Extract the [X, Y] coordinate from the center of the cell holding the provided text.  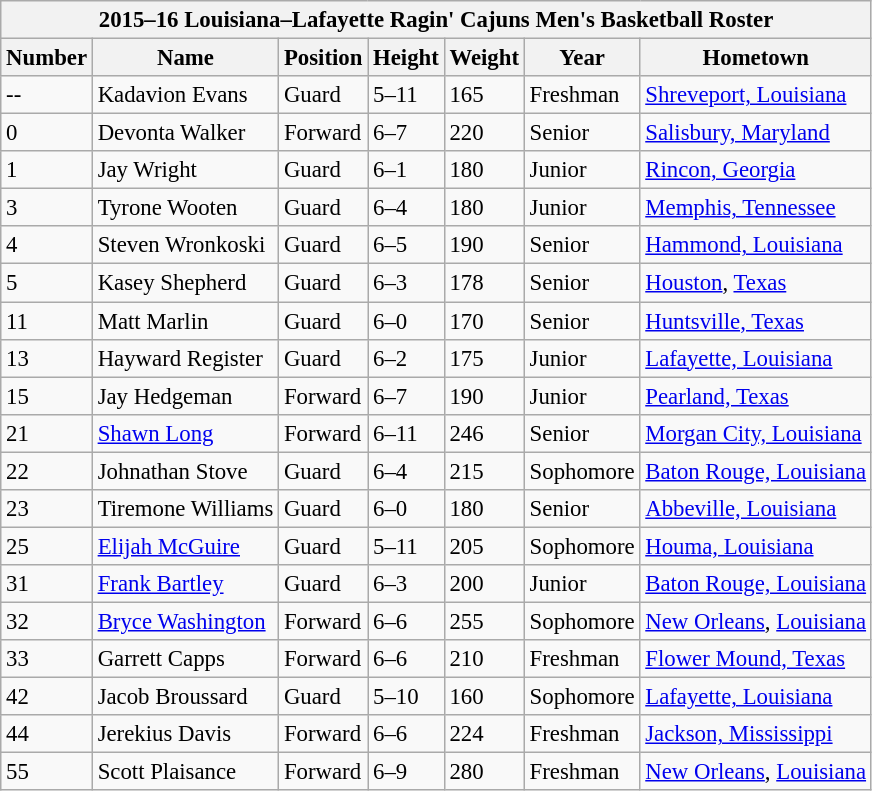
44 [47, 734]
Tiremone Williams [185, 509]
Steven Wronkoski [185, 245]
6–11 [406, 433]
160 [484, 697]
255 [484, 621]
55 [47, 772]
Hammond, Louisiana [756, 245]
0 [47, 133]
Jerekius Davis [185, 734]
215 [484, 471]
Abbeville, Louisiana [756, 509]
Hometown [756, 58]
246 [484, 433]
33 [47, 659]
13 [47, 358]
Jay Hedgeman [185, 396]
2015–16 Louisiana–Lafayette Ragin' Cajuns Men's Basketball Roster [436, 20]
21 [47, 433]
Johnathan Stove [185, 471]
Bryce Washington [185, 621]
Devonta Walker [185, 133]
Houston, Texas [756, 283]
170 [484, 321]
Tyrone Wooten [185, 208]
Jacob Broussard [185, 697]
Pearland, Texas [756, 396]
11 [47, 321]
210 [484, 659]
Year [582, 58]
Name [185, 58]
1 [47, 170]
Height [406, 58]
Flower Mound, Texas [756, 659]
Kasey Shepherd [185, 283]
Weight [484, 58]
23 [47, 509]
280 [484, 772]
178 [484, 283]
Shawn Long [185, 433]
5 [47, 283]
Garrett Capps [185, 659]
6–1 [406, 170]
Houma, Louisiana [756, 546]
Kadavion Evans [185, 95]
22 [47, 471]
Memphis, Tennessee [756, 208]
31 [47, 584]
-- [47, 95]
5–10 [406, 697]
Scott Plaisance [185, 772]
Huntsville, Texas [756, 321]
Salisbury, Maryland [756, 133]
Position [324, 58]
6–9 [406, 772]
Rincon, Georgia [756, 170]
42 [47, 697]
25 [47, 546]
Number [47, 58]
Matt Marlin [185, 321]
Morgan City, Louisiana [756, 433]
Jay Wright [185, 170]
Frank Bartley [185, 584]
15 [47, 396]
Shreveport, Louisiana [756, 95]
205 [484, 546]
165 [484, 95]
32 [47, 621]
6–5 [406, 245]
3 [47, 208]
Jackson, Mississippi [756, 734]
6–2 [406, 358]
224 [484, 734]
4 [47, 245]
Hayward Register [185, 358]
220 [484, 133]
175 [484, 358]
200 [484, 584]
Elijah McGuire [185, 546]
